Return [X, Y] of the center of cell containing provided text 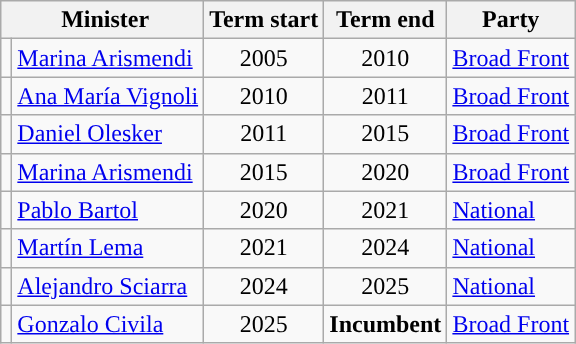
Term end [386, 20]
Term start [264, 20]
Martín Lema [108, 248]
Ana María Vignoli [108, 96]
2005 [264, 58]
Minister [102, 20]
Alejandro Sciarra [108, 286]
Pablo Bartol [108, 210]
Gonzalo Civila [108, 324]
Party [511, 20]
Incumbent [386, 324]
Daniel Olesker [108, 134]
